For the text-containing cell, return its midpoint in (x, y) coordinate format. 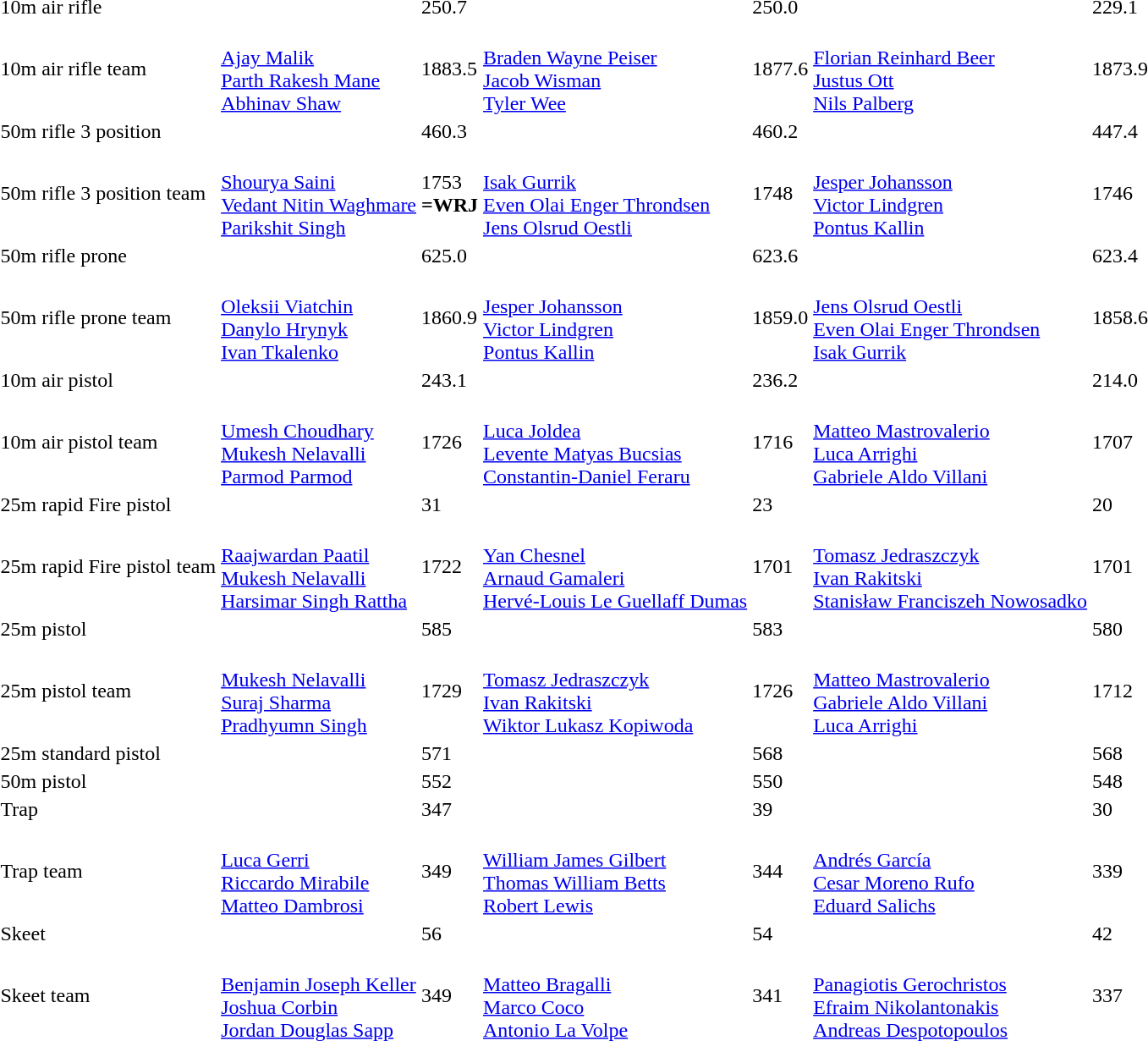
54 (780, 934)
Tomasz JedraszczykIvan RakitskiWiktor Lukasz Kopiwoda (616, 691)
1877.6 (780, 69)
Matteo MastrovalerioGabriele Aldo VillaniLuca Arrighi (951, 691)
460.3 (450, 131)
571 (450, 753)
1701 (780, 567)
460.2 (780, 131)
1748 (780, 193)
1860.9 (450, 318)
Luca GerriRiccardo MirabileMatteo Dambrosi (319, 872)
Raajwardan PaatilMukesh NelavalliHarsimar Singh Rattha (319, 567)
568 (780, 753)
583 (780, 629)
1753 =WRJ (450, 193)
Braden Wayne PeiserJacob WismanTyler Wee (616, 69)
1883.5 (450, 69)
Matteo MastrovalerioLuca ArrighiGabriele Aldo Villani (951, 442)
623.6 (780, 256)
552 (450, 781)
Shourya SainiVedant Nitin WaghmareParikshit Singh (319, 193)
Tomasz JedraszczykIvan RakitskiStanisław Franciszeh Nowosadko (951, 567)
Florian Reinhard BeerJustus OttNils Palberg (951, 69)
243.1 (450, 380)
Umesh ChoudharyMukesh NelavalliParmod Parmod (319, 442)
1722 (450, 567)
Isak GurrikEven Olai Enger ThrondsenJens Olsrud Oestli (616, 193)
625.0 (450, 256)
349 (450, 872)
550 (780, 781)
Andrés GarcíaCesar Moreno Rufo Eduard Salichs (951, 872)
Ajay MalikParth Rakesh ManeAbhinav Shaw (319, 69)
1729 (450, 691)
Mukesh NelavalliSuraj SharmaPradhyumn Singh (319, 691)
1859.0 (780, 318)
Luca JoldeaLevente Matyas BucsiasConstantin-Daniel Feraru (616, 442)
56 (450, 934)
39 (780, 809)
Oleksii ViatchinDanylo HrynykIvan Tkalenko (319, 318)
236.2 (780, 380)
1716 (780, 442)
Jens Olsrud OestliEven Olai Enger ThrondsenIsak Gurrik (951, 318)
344 (780, 872)
585 (450, 629)
William James GilbertThomas William BettsRobert Lewis (616, 872)
347 (450, 809)
23 (780, 504)
31 (450, 504)
Yan ChesnelArnaud GamaleriHervé-Louis Le Guellaff Dumas (616, 567)
